Return the [X, Y] coordinate for the center point of the cell that contains the specified text.  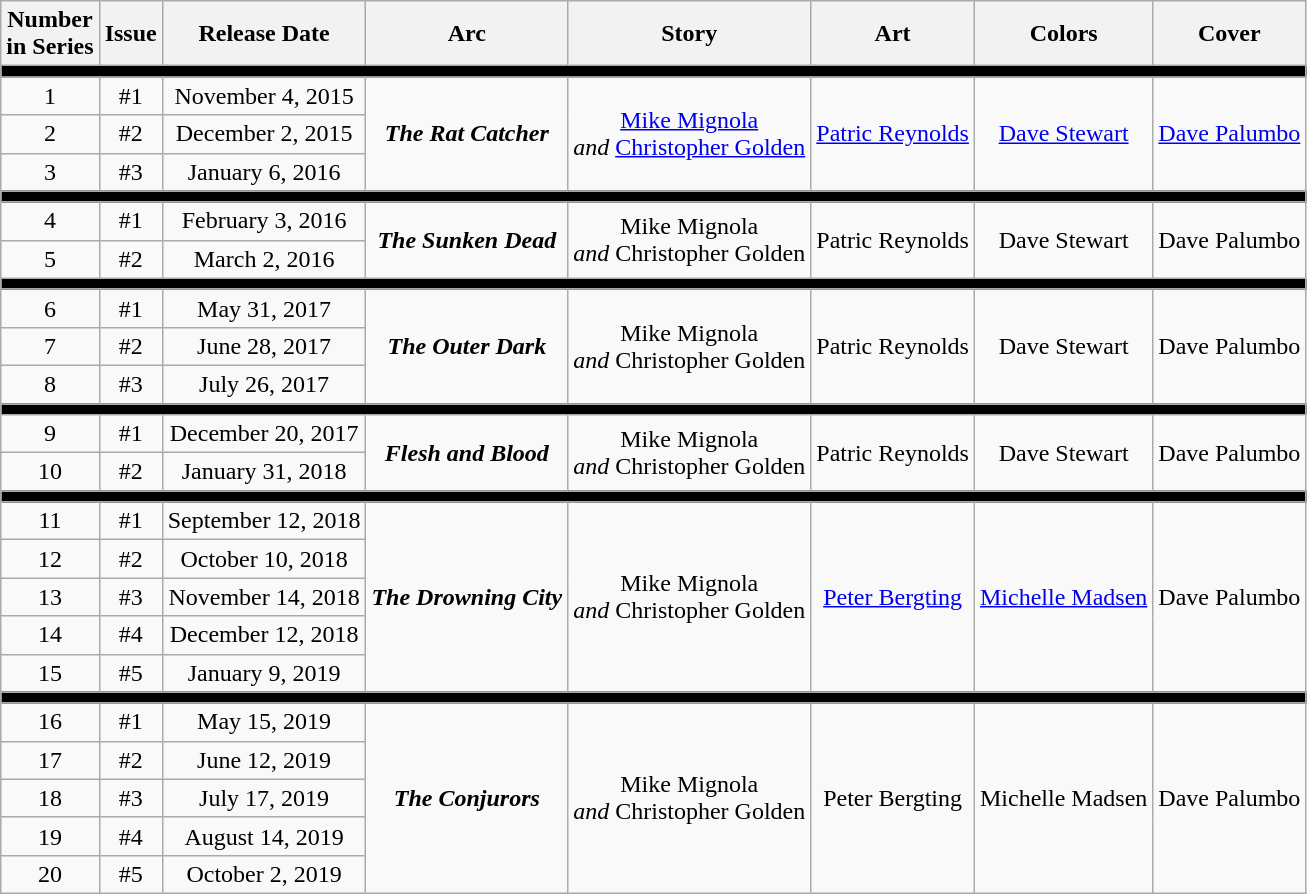
12 [50, 559]
March 2, 2016 [264, 259]
December 2, 2015 [264, 134]
15 [50, 673]
January 31, 2018 [264, 472]
July 26, 2017 [264, 384]
13 [50, 597]
14 [50, 635]
17 [50, 760]
5 [50, 259]
8 [50, 384]
October 2, 2019 [264, 874]
Numberin Series [50, 34]
6 [50, 308]
Issue [130, 34]
July 17, 2019 [264, 798]
2 [50, 134]
January 9, 2019 [264, 673]
Release Date [264, 34]
Art [893, 34]
7 [50, 346]
February 3, 2016 [264, 221]
January 6, 2016 [264, 172]
October 10, 2018 [264, 559]
December 12, 2018 [264, 635]
Colors [1063, 34]
The Conjurors [467, 798]
The Rat Catcher [467, 134]
Cover [1230, 34]
The Drowning City [467, 597]
Story [690, 34]
May 15, 2019 [264, 722]
16 [50, 722]
20 [50, 874]
9 [50, 434]
3 [50, 172]
18 [50, 798]
June 28, 2017 [264, 346]
June 12, 2019 [264, 760]
The Outer Dark [467, 346]
Arc [467, 34]
August 14, 2019 [264, 836]
November 14, 2018 [264, 597]
19 [50, 836]
November 4, 2015 [264, 96]
4 [50, 221]
11 [50, 521]
1 [50, 96]
May 31, 2017 [264, 308]
10 [50, 472]
September 12, 2018 [264, 521]
December 20, 2017 [264, 434]
Flesh and Blood [467, 453]
The Sunken Dead [467, 240]
